For the text-containing cell, return its midpoint in [X, Y] coordinate format. 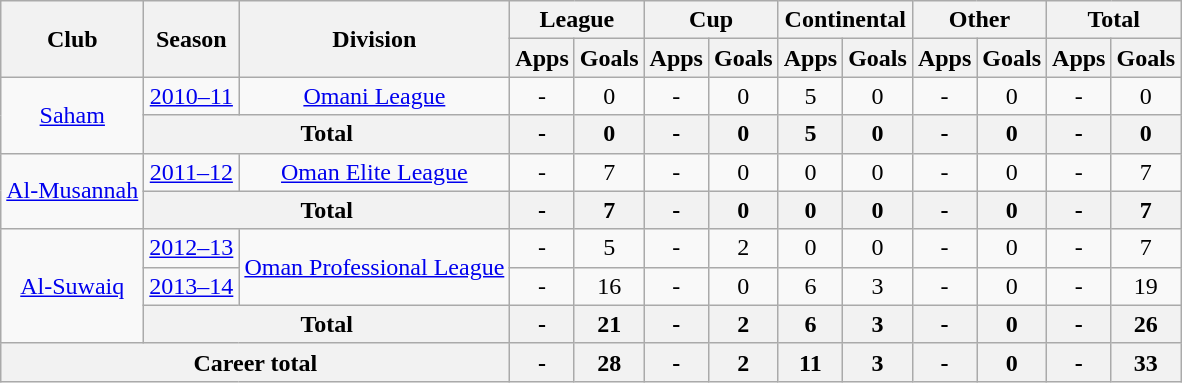
Other [979, 20]
Career total [256, 362]
Oman Professional League [374, 267]
Club [72, 39]
19 [1146, 286]
2013–14 [192, 286]
Season [192, 39]
Continental [845, 20]
28 [609, 362]
26 [1146, 324]
Oman Elite League [374, 172]
Saham [72, 115]
2011–12 [192, 172]
Cup [711, 20]
11 [810, 362]
Division [374, 39]
2012–13 [192, 248]
16 [609, 286]
Al-Musannah [72, 191]
21 [609, 324]
33 [1146, 362]
Al-Suwaiq [72, 286]
Omani League [374, 96]
2010–11 [192, 96]
League [577, 20]
